Detect which cell encompasses the target text, then output its (x, y) center coordinate. 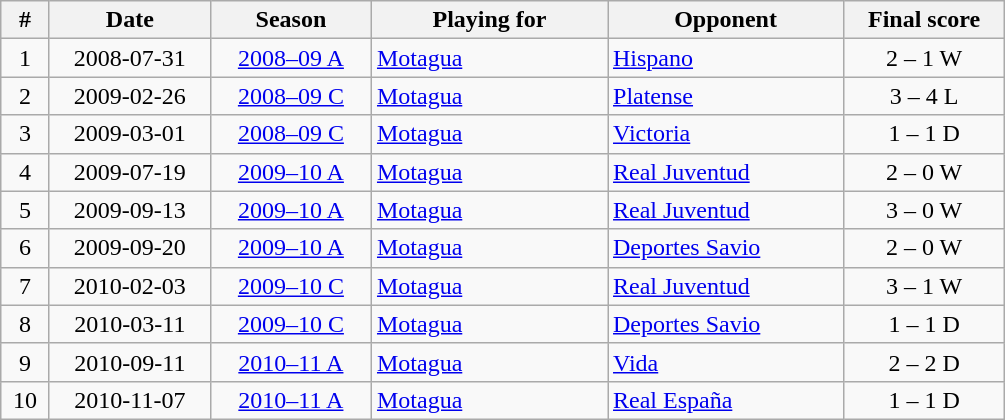
10 (26, 400)
2009-03-01 (130, 134)
4 (26, 172)
1 (26, 58)
2010-03-11 (130, 324)
2 (26, 96)
2010-11-07 (130, 400)
3 – 4 L (924, 96)
9 (26, 362)
2009-09-13 (130, 210)
2008-07-31 (130, 58)
2010-09-11 (130, 362)
2 – 1 W (924, 58)
3 – 1 W (924, 286)
# (26, 20)
Vida (726, 362)
2008–09 A (290, 58)
Platense (726, 96)
7 (26, 286)
8 (26, 324)
Opponent (726, 20)
6 (26, 248)
Date (130, 20)
2010-02-03 (130, 286)
Hispano (726, 58)
5 (26, 210)
2009-07-19 (130, 172)
3 (26, 134)
3 – 0 W (924, 210)
Victoria (726, 134)
Real España (726, 400)
2009-02-26 (130, 96)
2009-09-20 (130, 248)
2 – 2 D (924, 362)
Final score (924, 20)
Season (290, 20)
Playing for (489, 20)
